Detect which cell encompasses the target text, then output its (X, Y) center coordinate. 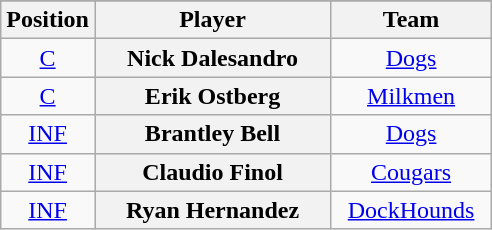
Ryan Hernandez (212, 210)
Nick Dalesandro (212, 58)
Cougars (412, 172)
Brantley Bell (212, 134)
Player (212, 20)
Erik Ostberg (212, 96)
Claudio Finol (212, 172)
Team (412, 20)
DockHounds (412, 210)
Position (48, 20)
Milkmen (412, 96)
